Scan for the cell matching the given text and deliver its (x, y) coordinate at center. 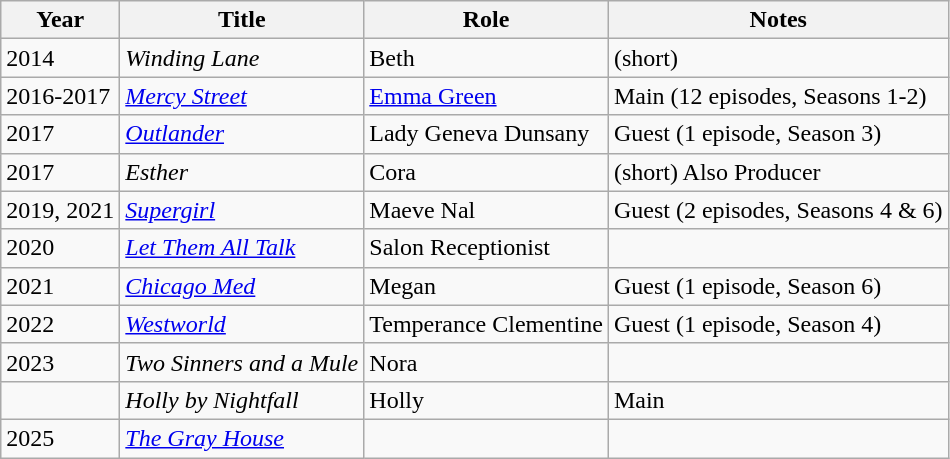
2020 (60, 248)
Year (60, 20)
Outlander (242, 134)
Holly (486, 400)
Title (242, 20)
2021 (60, 286)
Megan (486, 286)
Role (486, 20)
Main (12 episodes, Seasons 1-2) (778, 96)
Maeve Nal (486, 210)
Mercy Street (242, 96)
2022 (60, 324)
Nora (486, 362)
Salon Receptionist (486, 248)
Let Them All Talk (242, 248)
Chicago Med (242, 286)
Two Sinners and a Mule (242, 362)
Main (778, 400)
(short) (778, 58)
Holly by Nightfall (242, 400)
Winding Lane (242, 58)
Guest (1 episode, Season 4) (778, 324)
Beth (486, 58)
Guest (2 episodes, Seasons 4 & 6) (778, 210)
The Gray House (242, 438)
Esther (242, 172)
Notes (778, 20)
2019, 2021 (60, 210)
2016-2017 (60, 96)
Guest (1 episode, Season 6) (778, 286)
2025 (60, 438)
Cora (486, 172)
Lady Geneva Dunsany (486, 134)
Guest (1 episode, Season 3) (778, 134)
Supergirl (242, 210)
2023 (60, 362)
Temperance Clementine (486, 324)
2014 (60, 58)
Westworld (242, 324)
Emma Green (486, 96)
(short) Also Producer (778, 172)
